From the cell containing the given text, extract its center point as [x, y] coordinate. 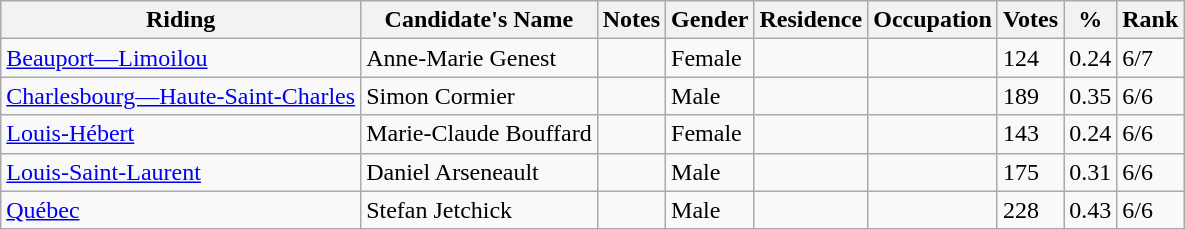
Louis-Hébert [181, 134]
228 [1030, 210]
Riding [181, 20]
189 [1030, 96]
Simon Cormier [480, 96]
Stefan Jetchick [480, 210]
% [1090, 20]
Québec [181, 210]
0.43 [1090, 210]
Residence [811, 20]
Notes [631, 20]
Anne-Marie Genest [480, 58]
Louis-Saint-Laurent [181, 172]
6/7 [1150, 58]
Rank [1150, 20]
175 [1030, 172]
Marie-Claude Bouffard [480, 134]
Daniel Arseneault [480, 172]
143 [1030, 134]
Votes [1030, 20]
Occupation [933, 20]
Charlesbourg—Haute-Saint-Charles [181, 96]
0.35 [1090, 96]
0.31 [1090, 172]
Candidate's Name [480, 20]
Gender [710, 20]
124 [1030, 58]
Beauport—Limoilou [181, 58]
